Detect which cell encompasses the target text, then output its (x, y) center coordinate. 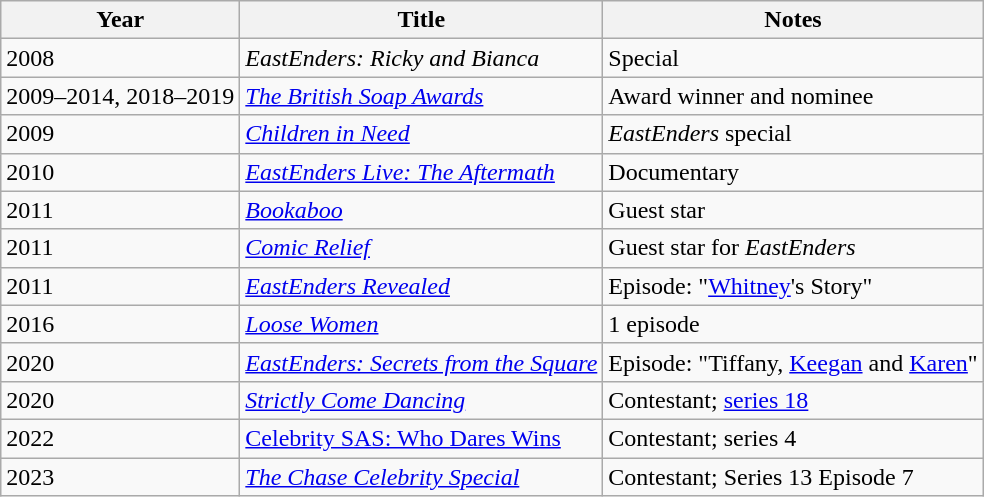
Contestant; Series 13 Episode 7 (793, 477)
Notes (793, 20)
1 episode (793, 324)
The British Soap Awards (422, 96)
Children in Need (422, 134)
Comic Relief (422, 248)
Contestant; series 18 (793, 400)
Loose Women (422, 324)
2022 (120, 438)
Title (422, 20)
2023 (120, 477)
2008 (120, 58)
Year (120, 20)
Award winner and nominee (793, 96)
Guest star for EastEnders (793, 248)
The Chase Celebrity Special (422, 477)
Contestant; series 4 (793, 438)
2010 (120, 172)
2009 (120, 134)
Bookaboo (422, 210)
Episode: "Tiffany, Keegan and Karen" (793, 362)
Episode: "Whitney's Story" (793, 286)
2009–2014, 2018–2019 (120, 96)
Documentary (793, 172)
Special (793, 58)
2016 (120, 324)
EastEnders: Secrets from the Square (422, 362)
EastEnders: Ricky and Bianca (422, 58)
EastEnders Revealed (422, 286)
Strictly Come Dancing (422, 400)
EastEnders special (793, 134)
Guest star (793, 210)
Celebrity SAS: Who Dares Wins (422, 438)
EastEnders Live: The Aftermath (422, 172)
